For the text-containing cell, return its midpoint in (X, Y) coordinate format. 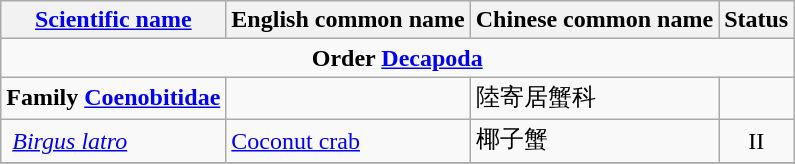
Order Decapoda (398, 58)
Birgus latro (114, 140)
Coconut crab (348, 140)
II (756, 140)
Chinese common name (594, 20)
陸寄居蟹科 (594, 98)
English common name (348, 20)
Scientific name (114, 20)
椰子蟹 (594, 140)
Family Coenobitidae (114, 98)
Status (756, 20)
